Scan for the cell matching the given text and deliver its (X, Y) coordinate at center. 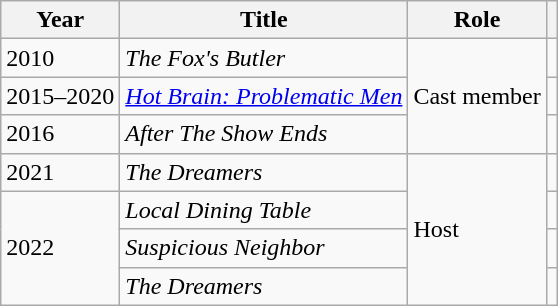
2015–2020 (60, 96)
Hot Brain: Problematic Men (264, 96)
Local Dining Table (264, 210)
2010 (60, 58)
Year (60, 20)
Host (477, 229)
2022 (60, 248)
Role (477, 20)
After The Show Ends (264, 134)
2021 (60, 172)
The Fox's Butler (264, 58)
Title (264, 20)
Cast member (477, 96)
Suspicious Neighbor (264, 248)
2016 (60, 134)
